Determine the [X, Y] coordinate at the center of the cell enclosing the given text.  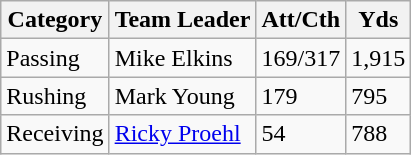
795 [378, 96]
Team Leader [182, 20]
788 [378, 134]
169/317 [301, 58]
Receiving [55, 134]
Passing [55, 58]
179 [301, 96]
Category [55, 20]
Mark Young [182, 96]
Mike Elkins [182, 58]
Att/Cth [301, 20]
Rushing [55, 96]
Ricky Proehl [182, 134]
Yds [378, 20]
1,915 [378, 58]
54 [301, 134]
